Provide the [X, Y] coordinate of the cell's center where the given text is located.  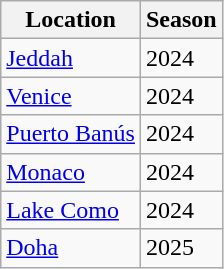
Lake Como [71, 210]
Monaco [71, 172]
Puerto Banús [71, 134]
2025 [181, 248]
Venice [71, 96]
Location [71, 20]
Doha [71, 248]
Season [181, 20]
Jeddah [71, 58]
